Search for the cell housing the specified text and yield its [x, y] center coordinate. 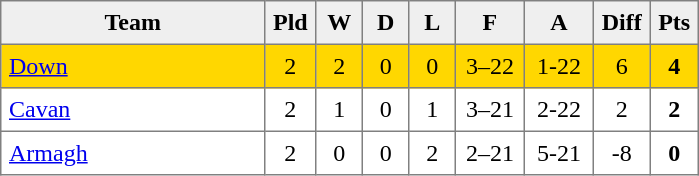
-8 [621, 153]
F [490, 23]
Armagh [133, 153]
Diff [621, 23]
3–22 [490, 66]
D [385, 23]
Pts [674, 23]
L [432, 23]
2-22 [558, 110]
1-22 [558, 66]
Down [133, 66]
Pld [290, 23]
6 [621, 66]
W [339, 23]
2–21 [490, 153]
Cavan [133, 110]
A [558, 23]
3–21 [490, 110]
5-21 [558, 153]
4 [674, 66]
Team [133, 23]
